Scan for the cell matching the given text and deliver its [X, Y] coordinate at center. 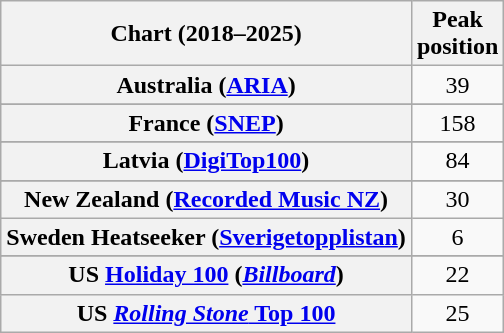
Chart (2018–2025) [206, 34]
30 [457, 199]
US Holiday 100 (Billboard) [206, 275]
39 [457, 85]
84 [457, 161]
Peakposition [457, 34]
22 [457, 275]
6 [457, 237]
Latvia (DigiTop100) [206, 161]
25 [457, 313]
US Rolling Stone Top 100 [206, 313]
158 [457, 123]
France (SNEP) [206, 123]
Sweden Heatseeker (Sverigetopplistan) [206, 237]
Australia (ARIA) [206, 85]
New Zealand (Recorded Music NZ) [206, 199]
